Provide the (x, y) coordinate of the cell's center where the given text is located.  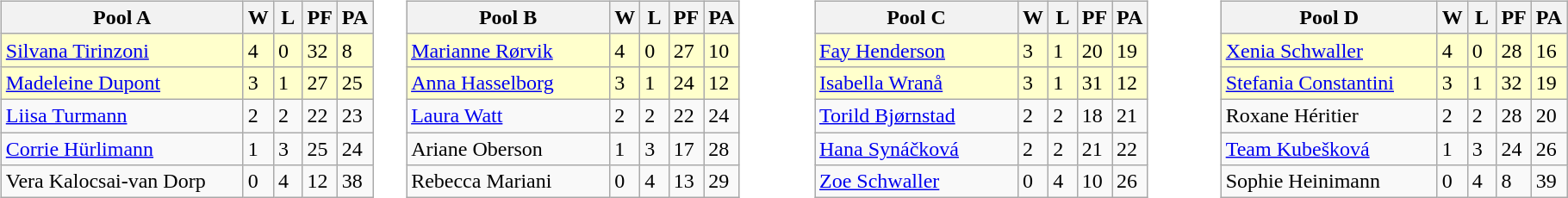
Pool C (917, 17)
Xenia Schwaller (1328, 50)
Pool D (1328, 17)
39 (1549, 182)
Anna Hasselborg (508, 83)
29 (722, 182)
Sophie Heinimann (1328, 182)
Team Kubešková (1328, 149)
Liisa Turmann (122, 115)
Rebecca Mariani (508, 182)
13 (686, 182)
Vera Kalocsai-van Dorp (122, 182)
Stefania Constantini (1328, 83)
Ariane Oberson (508, 149)
16 (1549, 50)
Torild Bjørnstad (917, 115)
18 (1094, 115)
Roxane Héritier (1328, 115)
Madeleine Dupont (122, 83)
Silvana Tirinzoni (122, 50)
Corrie Hürlimann (122, 149)
31 (1094, 83)
Pool A (122, 17)
Marianne Rørvik (508, 50)
Isabella Wranå (917, 83)
Fay Henderson (917, 50)
23 (355, 115)
Zoe Schwaller (917, 182)
38 (355, 182)
17 (686, 149)
Hana Synáčková (917, 149)
Laura Watt (508, 115)
Pool B (508, 17)
